Provide the (x, y) coordinate of the cell's center where the given text is located.  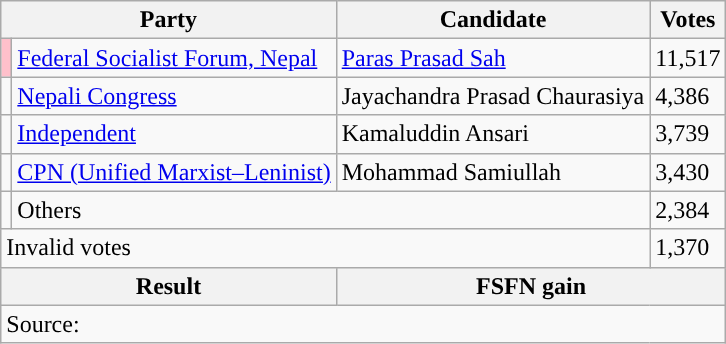
Independent (174, 134)
Result (168, 286)
Federal Socialist Forum, Nepal (174, 58)
FSFN gain (531, 286)
11,517 (688, 58)
Jayachandra Prasad Chaurasiya (493, 96)
CPN (Unified Marxist–Leninist) (174, 172)
4,386 (688, 96)
3,430 (688, 172)
Invalid votes (326, 248)
Others (331, 210)
Mohammad Samiullah (493, 172)
Source: (364, 324)
3,739 (688, 134)
Kamaluddin Ansari (493, 134)
2,384 (688, 210)
Party (168, 20)
Paras Prasad Sah (493, 58)
Votes (688, 20)
Nepali Congress (174, 96)
1,370 (688, 248)
Candidate (493, 20)
